Output the (x, y) coordinate of the center of the cell containing the given text.  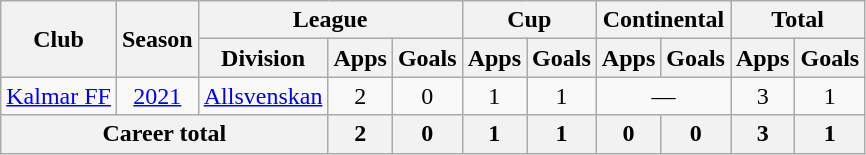
League (330, 20)
Kalmar FF (59, 96)
Continental (663, 20)
Club (59, 39)
2021 (157, 96)
Season (157, 39)
Cup (529, 20)
— (663, 96)
Division (263, 58)
Career total (164, 134)
Total (797, 20)
Allsvenskan (263, 96)
